Output the [X, Y] coordinate of the center of the cell containing the given text.  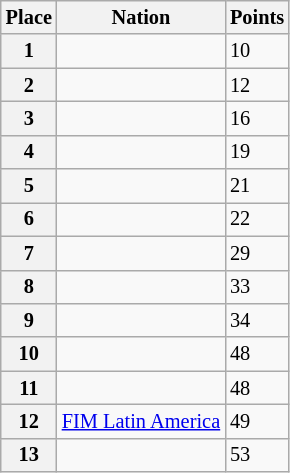
5 [29, 186]
FIM Latin America [141, 421]
21 [257, 186]
9 [29, 320]
49 [257, 421]
7 [29, 253]
6 [29, 219]
19 [257, 152]
33 [257, 287]
13 [29, 455]
29 [257, 253]
11 [29, 388]
34 [257, 320]
1 [29, 51]
3 [29, 118]
22 [257, 219]
4 [29, 152]
Nation [141, 17]
Points [257, 17]
2 [29, 85]
16 [257, 118]
Place [29, 17]
8 [29, 287]
53 [257, 455]
